Find where the given text appears and provide that cell's center as [x, y] coordinate. 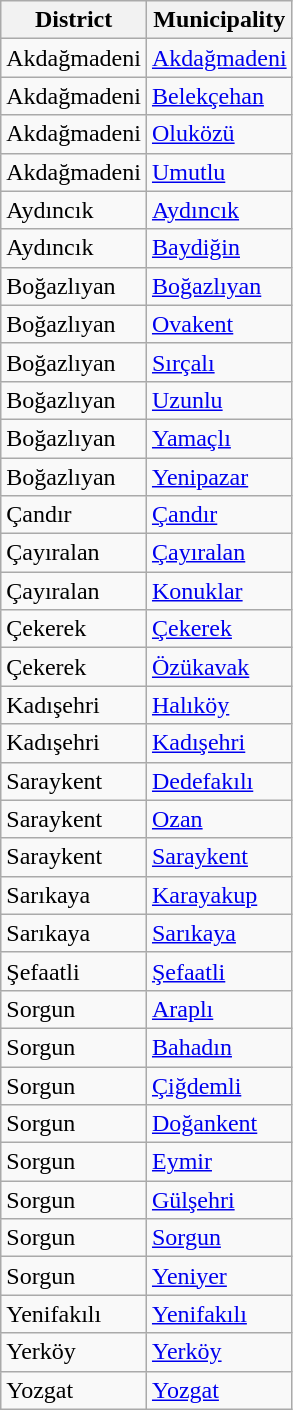
Oluközü [219, 134]
Baydiğin [219, 248]
District [74, 20]
Municipality [219, 20]
Karayakup [219, 895]
Ovakent [219, 324]
Gülşehri [219, 1200]
Yamaçlı [219, 438]
Umutlu [219, 172]
Eymir [219, 1162]
Dedefakılı [219, 781]
Özükavak [219, 667]
Konuklar [219, 591]
Belekçehan [219, 96]
Ozan [219, 819]
Yenipazar [219, 477]
Yeniyer [219, 1276]
Araplı [219, 1009]
Bahadın [219, 1047]
Sırçalı [219, 362]
Doğankent [219, 1124]
Çiğdemli [219, 1085]
Uzunlu [219, 400]
Halıköy [219, 705]
